Locate the cell with the specified text and output its (x, y) center coordinate. 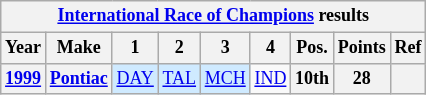
MCH (225, 78)
1999 (24, 78)
3 (225, 48)
International Race of Champions results (214, 16)
Year (24, 48)
Points (362, 48)
Pos. (312, 48)
Pontiac (78, 78)
2 (179, 48)
28 (362, 78)
Make (78, 48)
TAL (179, 78)
Ref (408, 48)
10th (312, 78)
1 (135, 48)
4 (270, 48)
IND (270, 78)
DAY (135, 78)
